Find where the given text appears and provide that cell's center as (x, y) coordinate. 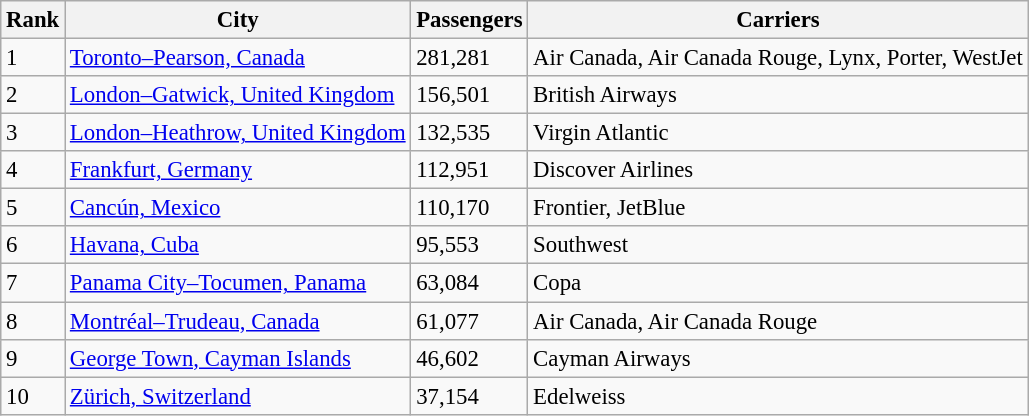
Copa (778, 283)
Air Canada, Air Canada Rouge, Lynx, Porter, WestJet (778, 58)
132,535 (470, 133)
112,951 (470, 170)
8 (33, 321)
4 (33, 170)
Edelweiss (778, 396)
Discover Airlines (778, 170)
63,084 (470, 283)
61,077 (470, 321)
95,553 (470, 245)
156,501 (470, 95)
George Town, Cayman Islands (238, 358)
9 (33, 358)
Panama City–Tocumen, Panama (238, 283)
37,154 (470, 396)
1 (33, 58)
Virgin Atlantic (778, 133)
City (238, 20)
46,602 (470, 358)
Carriers (778, 20)
Rank (33, 20)
Air Canada, Air Canada Rouge (778, 321)
3 (33, 133)
Passengers (470, 20)
2 (33, 95)
Southwest (778, 245)
281,281 (470, 58)
London–Heathrow, United Kingdom (238, 133)
6 (33, 245)
Toronto–Pearson, Canada (238, 58)
Montréal–Trudeau, Canada (238, 321)
Zürich, Switzerland (238, 396)
Cancún, Mexico (238, 208)
Havana, Cuba (238, 245)
London–Gatwick, United Kingdom (238, 95)
110,170 (470, 208)
Frankfurt, Germany (238, 170)
British Airways (778, 95)
5 (33, 208)
Cayman Airways (778, 358)
Frontier, JetBlue (778, 208)
7 (33, 283)
10 (33, 396)
